Detect which cell encompasses the target text, then output its [x, y] center coordinate. 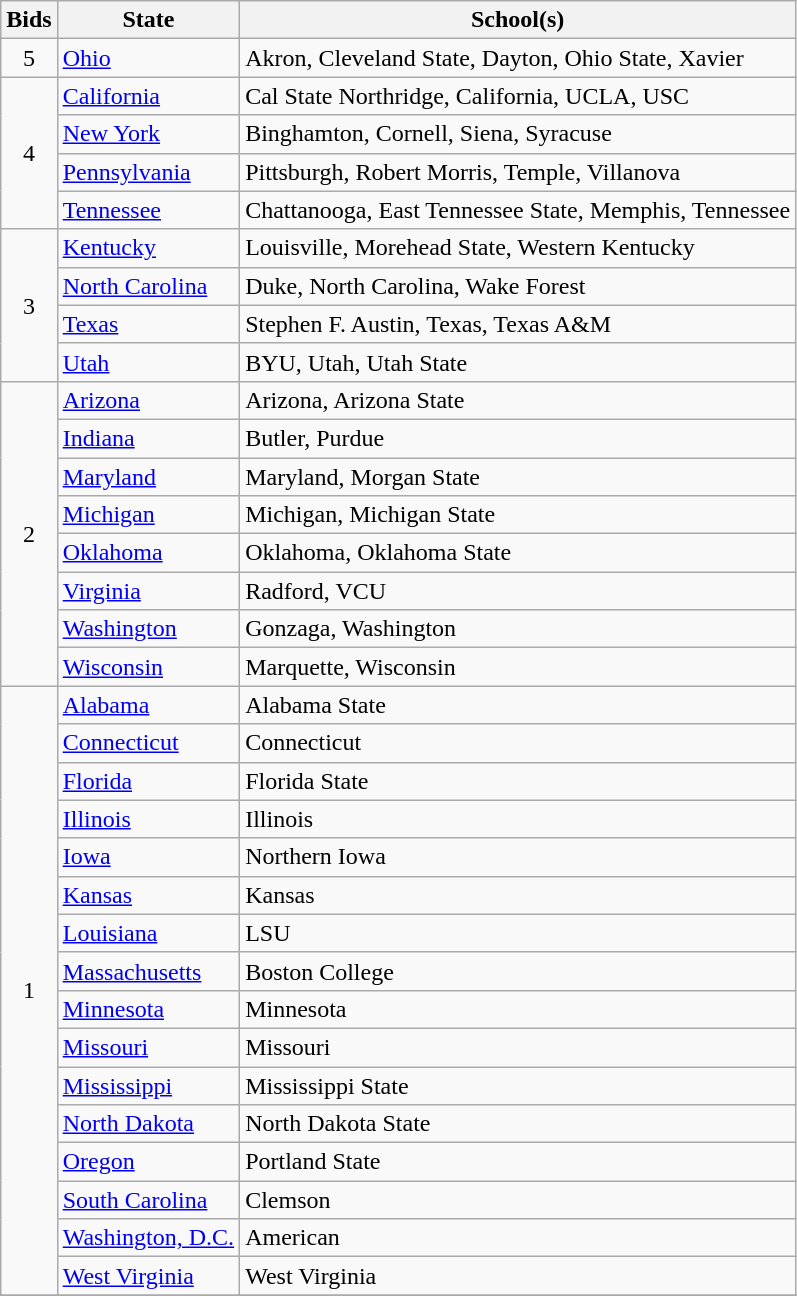
Binghamton, Cornell, Siena, Syracuse [518, 134]
Kentucky [148, 248]
Butler, Purdue [518, 438]
School(s) [518, 20]
Oklahoma [148, 553]
Pennsylvania [148, 172]
North Dakota State [518, 1124]
Wisconsin [148, 667]
Boston College [518, 971]
Tennessee [148, 210]
Michigan [148, 515]
Gonzaga, Washington [518, 629]
Chattanooga, East Tennessee State, Memphis, Tennessee [518, 210]
Louisiana [148, 933]
Stephen F. Austin, Texas, Texas A&M [518, 324]
Arizona [148, 400]
State [148, 20]
Virginia [148, 591]
Bids [29, 20]
Florida [148, 781]
LSU [518, 933]
Marquette, Wisconsin [518, 667]
Northern Iowa [518, 857]
5 [29, 58]
South Carolina [148, 1200]
Arizona, Arizona State [518, 400]
Clemson [518, 1200]
1 [29, 990]
North Dakota [148, 1124]
Iowa [148, 857]
Cal State Northridge, California, UCLA, USC [518, 96]
New York [148, 134]
Portland State [518, 1162]
Ohio [148, 58]
Texas [148, 324]
Maryland, Morgan State [518, 477]
Akron, Cleveland State, Dayton, Ohio State, Xavier [518, 58]
California [148, 96]
Utah [148, 362]
Alabama [148, 705]
Washington, D.C. [148, 1238]
Oklahoma, Oklahoma State [518, 553]
Radford, VCU [518, 591]
Michigan, Michigan State [518, 515]
Indiana [148, 438]
American [518, 1238]
Duke, North Carolina, Wake Forest [518, 286]
2 [29, 533]
Maryland [148, 477]
Massachusetts [148, 971]
4 [29, 153]
Mississippi State [518, 1085]
Oregon [148, 1162]
North Carolina [148, 286]
BYU, Utah, Utah State [518, 362]
Mississippi [148, 1085]
Washington [148, 629]
Alabama State [518, 705]
Florida State [518, 781]
Pittsburgh, Robert Morris, Temple, Villanova [518, 172]
3 [29, 305]
Louisville, Morehead State, Western Kentucky [518, 248]
